Return the [X, Y] coordinate for the center point of the cell that contains the specified text.  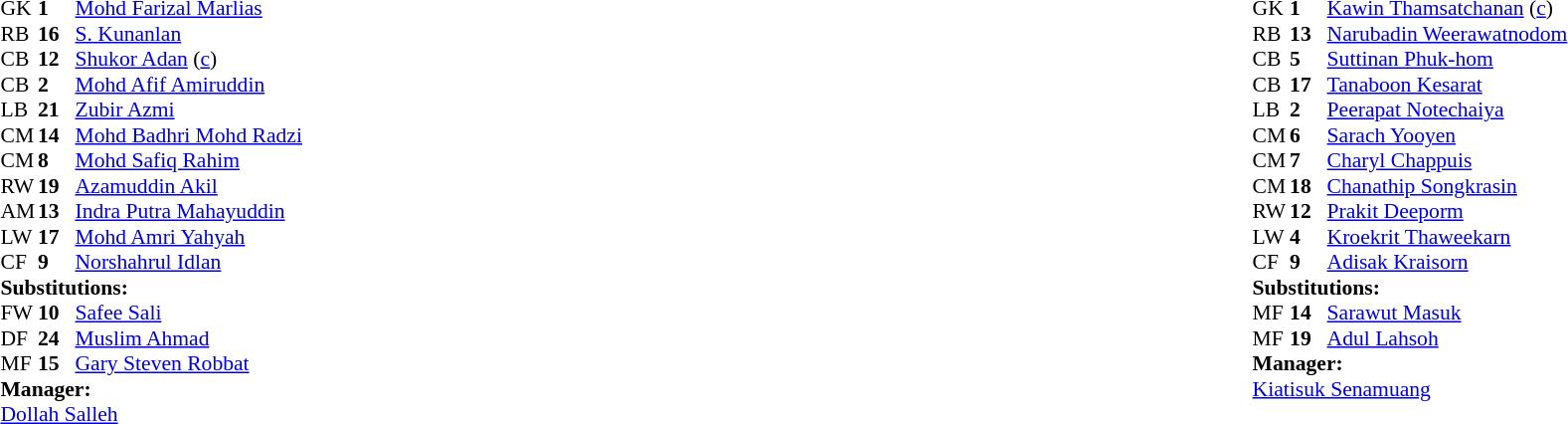
18 [1308, 186]
Prakit Deeporm [1448, 212]
6 [1308, 135]
Chanathip Songkrasin [1448, 186]
10 [57, 314]
Kiatisuk Senamuang [1410, 389]
Sarawut Masuk [1448, 314]
Shukor Adan (c) [189, 59]
Sarach Yooyen [1448, 135]
Peerapat Notechaiya [1448, 110]
5 [1308, 59]
16 [57, 34]
Zubir Azmi [189, 110]
Safee Sali [189, 314]
15 [57, 363]
Muslim Ahmad [189, 338]
Mohd Afif Amiruddin [189, 85]
8 [57, 160]
Kroekrit Thaweekarn [1448, 237]
4 [1308, 237]
Charyl Chappuis [1448, 160]
DF [19, 338]
FW [19, 314]
Mohd Badhri Mohd Radzi [189, 135]
24 [57, 338]
Azamuddin Akil [189, 186]
Norshahrul Idlan [189, 262]
Mohd Safiq Rahim [189, 160]
Suttinan Phuk-hom [1448, 59]
Adul Lahsoh [1448, 338]
21 [57, 110]
Indra Putra Mahayuddin [189, 212]
Tanaboon Kesarat [1448, 85]
AM [19, 212]
Mohd Amri Yahyah [189, 237]
S. Kunanlan [189, 34]
Adisak Kraisorn [1448, 262]
Gary Steven Robbat [189, 363]
Narubadin Weerawatnodom [1448, 34]
7 [1308, 160]
